Find where the given text appears and provide that cell's center as (X, Y) coordinate. 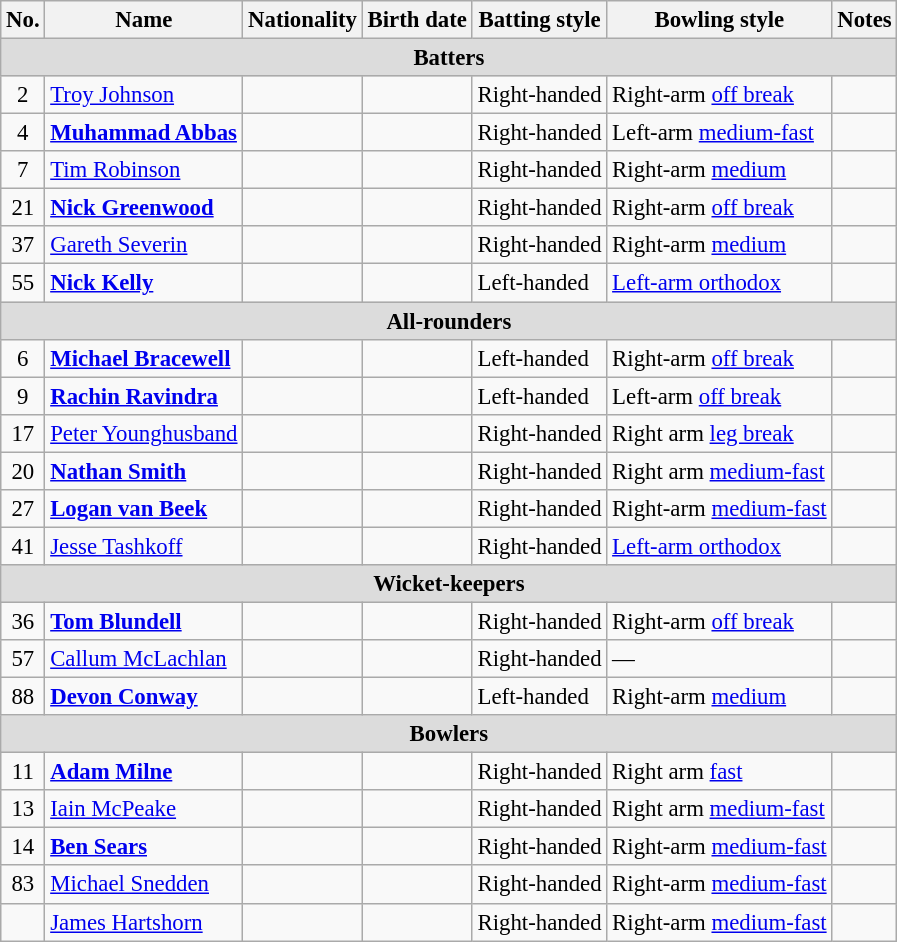
Batters (449, 58)
Callum McLachlan (144, 659)
Bowlers (449, 734)
Tom Blundell (144, 621)
Gareth Severin (144, 245)
James Hartshorn (144, 922)
Adam Milne (144, 772)
41 (23, 546)
37 (23, 245)
2 (23, 95)
Devon Conway (144, 697)
Ben Sears (144, 847)
9 (23, 396)
13 (23, 809)
Right arm leg break (720, 433)
Michael Snedden (144, 885)
Peter Younghusband (144, 433)
Nathan Smith (144, 471)
No. (23, 20)
Michael Bracewell (144, 358)
Tim Robinson (144, 170)
27 (23, 509)
Logan van Beek (144, 509)
Jesse Tashkoff (144, 546)
Notes (864, 20)
4 (23, 133)
17 (23, 433)
Rachin Ravindra (144, 396)
88 (23, 697)
55 (23, 283)
20 (23, 471)
Wicket-keepers (449, 584)
11 (23, 772)
Troy Johnson (144, 95)
Left-arm off break (720, 396)
Name (144, 20)
Nick Kelly (144, 283)
6 (23, 358)
Muhammad Abbas (144, 133)
Nationality (302, 20)
57 (23, 659)
— (720, 659)
14 (23, 847)
Iain McPeake (144, 809)
Batting style (540, 20)
7 (23, 170)
21 (23, 208)
36 (23, 621)
83 (23, 885)
All-rounders (449, 321)
Right arm fast (720, 772)
Birth date (417, 20)
Left-arm medium-fast (720, 133)
Bowling style (720, 20)
Nick Greenwood (144, 208)
